From the cell containing the given text, extract its center point as [x, y] coordinate. 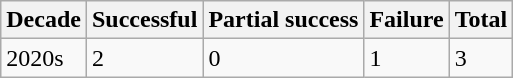
2020s [44, 58]
0 [284, 58]
Total [481, 20]
2 [144, 58]
1 [406, 58]
Successful [144, 20]
Partial success [284, 20]
Failure [406, 20]
Decade [44, 20]
3 [481, 58]
